Return the (x, y) coordinate for the center point of the cell that contains the specified text.  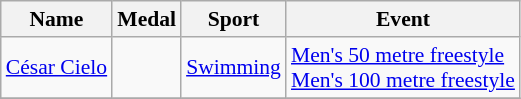
Men's 50 metre freestyleMen's 100 metre freestyle (403, 68)
Swimming (234, 68)
Event (403, 19)
Name (56, 19)
César Cielo (56, 68)
Sport (234, 19)
Medal (146, 19)
